Identify which cell holds the provided text, then report its (X, Y) central coordinate. 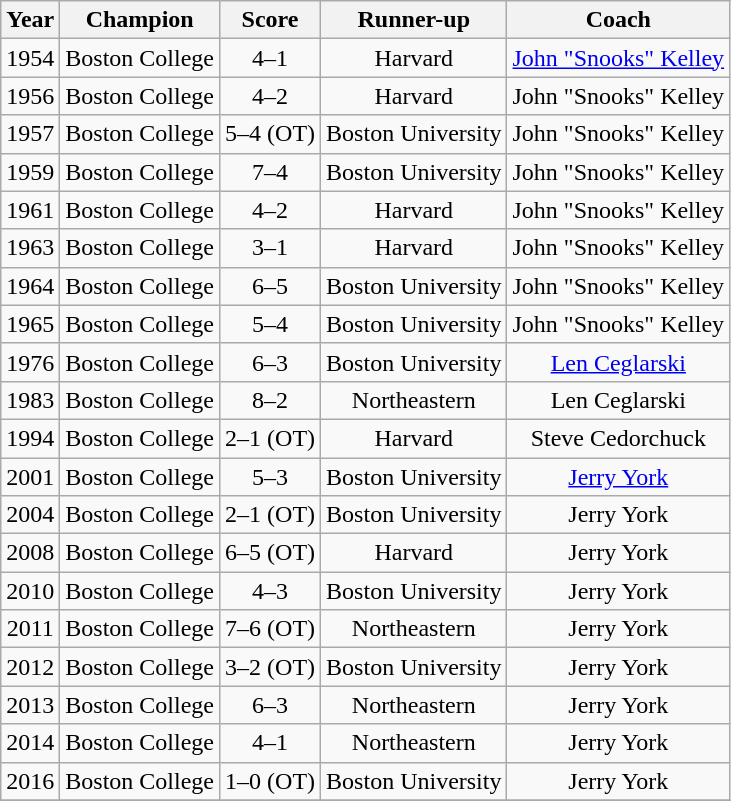
3–2 (OT) (270, 667)
Score (270, 20)
5–4 (OT) (270, 134)
5–4 (270, 324)
2011 (30, 629)
2008 (30, 553)
Coach (618, 20)
2013 (30, 705)
1954 (30, 58)
4–3 (270, 591)
2014 (30, 743)
7–6 (OT) (270, 629)
1956 (30, 96)
2012 (30, 667)
2010 (30, 591)
1959 (30, 172)
1976 (30, 362)
7–4 (270, 172)
2001 (30, 477)
2004 (30, 515)
2016 (30, 781)
3–1 (270, 248)
6–5 (OT) (270, 553)
6–5 (270, 286)
Steve Cedorchuck (618, 438)
1961 (30, 210)
1965 (30, 324)
Champion (140, 20)
1963 (30, 248)
Year (30, 20)
5–3 (270, 477)
1964 (30, 286)
1983 (30, 400)
8–2 (270, 400)
1957 (30, 134)
1–0 (OT) (270, 781)
1994 (30, 438)
Runner-up (414, 20)
